Scan for the cell matching the given text and deliver its (X, Y) coordinate at center. 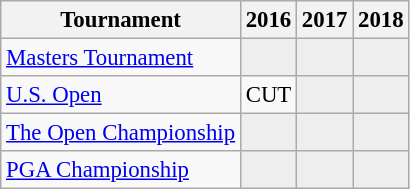
2018 (381, 20)
Masters Tournament (121, 58)
Tournament (121, 20)
PGA Championship (121, 170)
CUT (268, 95)
2017 (325, 20)
The Open Championship (121, 133)
U.S. Open (121, 95)
2016 (268, 20)
